Provide the (X, Y) coordinate of the cell's center where the given text is located.  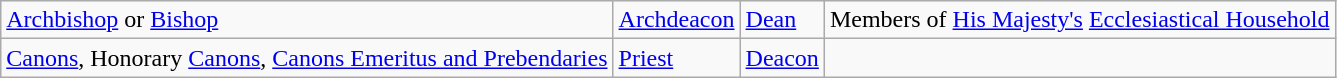
Dean (782, 20)
Canons, Honorary Canons, Canons Emeritus and Prebendaries (307, 58)
Archdeacon (676, 20)
Deacon (782, 58)
Priest (676, 58)
Members of His Majesty's Ecclesiastical Household (1080, 20)
Archbishop or Bishop (307, 20)
